Determine the (x, y) coordinate at the center of the cell enclosing the given text.  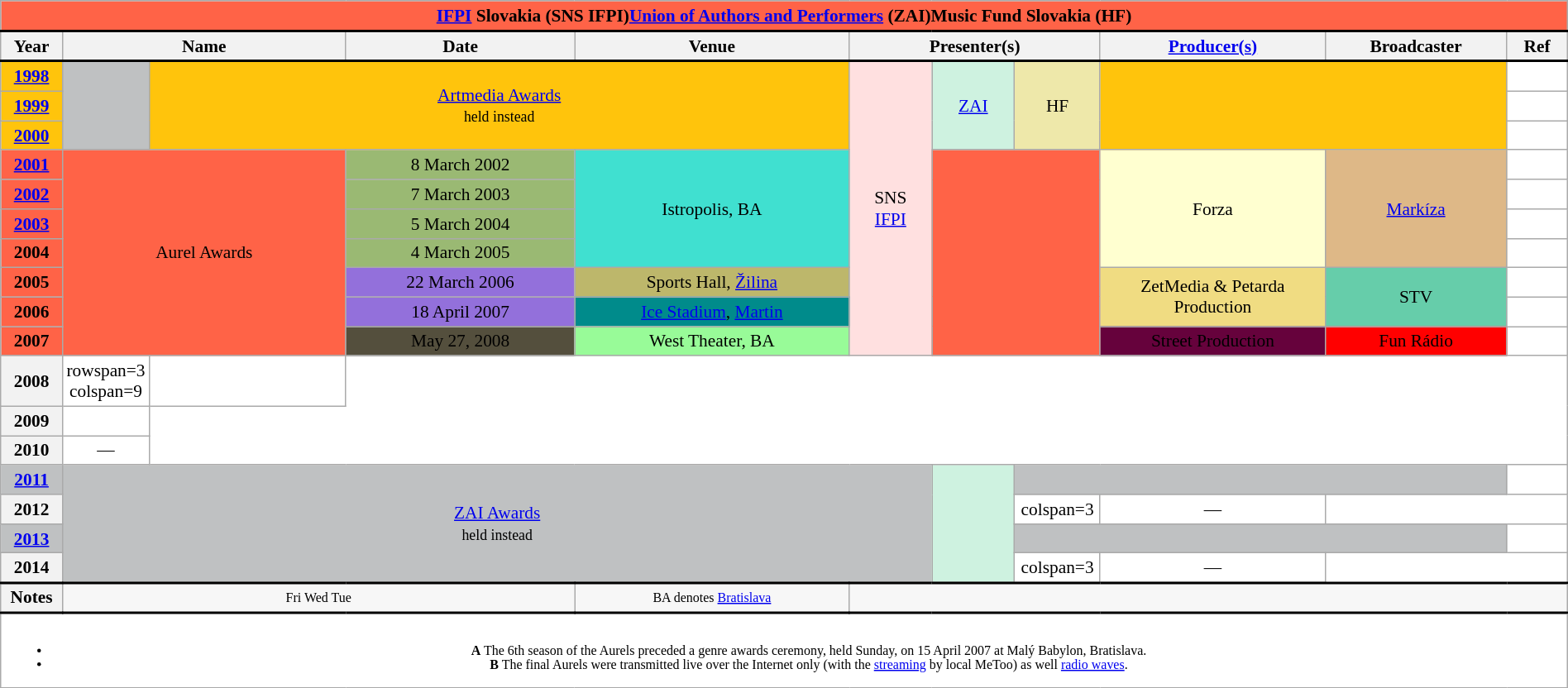
2010 (31, 451)
4 March 2005 (460, 253)
ZAI Awards held instead (496, 523)
2012 (31, 509)
8 March 2002 (460, 165)
2002 (31, 194)
STV (1416, 298)
Street Production (1212, 342)
Ice Stadium, Martin (712, 312)
2004 (31, 253)
Name (203, 46)
Presenter(s) (975, 46)
Forza (1212, 209)
Istropolis, BA (712, 209)
West Theater, BA (712, 342)
2008 (31, 380)
Fun Rádio (1416, 342)
Producer(s) (1212, 46)
Artmedia Awards held instead (500, 106)
Ref (1537, 46)
IFPI Slovakia (SNS IFPI)Union of Authors and Performers (ZAI)Music Fund Slovakia (HF) (784, 16)
BA denotes Bratislava (712, 599)
SNS IFPI (891, 208)
Markíza (1416, 209)
2011 (31, 480)
Broadcaster (1416, 46)
Venue (712, 46)
Year (31, 46)
2014 (31, 568)
Notes (31, 599)
2006 (31, 312)
ZAI (973, 106)
ZetMedia & Petarda Production (1212, 298)
2001 (31, 165)
May 27, 2008 (460, 342)
2005 (31, 283)
2009 (31, 421)
2013 (31, 539)
2003 (31, 224)
7 March 2003 (460, 194)
Fri Wed Tue (318, 599)
rowspan=3 colspan=9 (106, 380)
HF (1058, 106)
2000 (31, 136)
1998 (31, 76)
Aurel Awards (203, 253)
1999 (31, 107)
18 April 2007 (460, 312)
22 March 2006 (460, 283)
Date (460, 46)
2007 (31, 342)
5 March 2004 (460, 224)
Sports Hall, Žilina (712, 283)
